Scan for the cell matching the given text and deliver its (X, Y) coordinate at center. 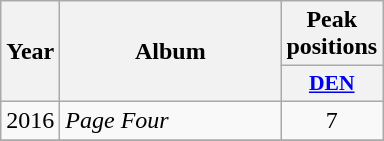
Year (30, 52)
Page Four (170, 120)
Album (170, 52)
7 (332, 120)
2016 (30, 120)
Peak positions (332, 34)
DEN (332, 84)
